Search for the cell housing the specified text and yield its [x, y] center coordinate. 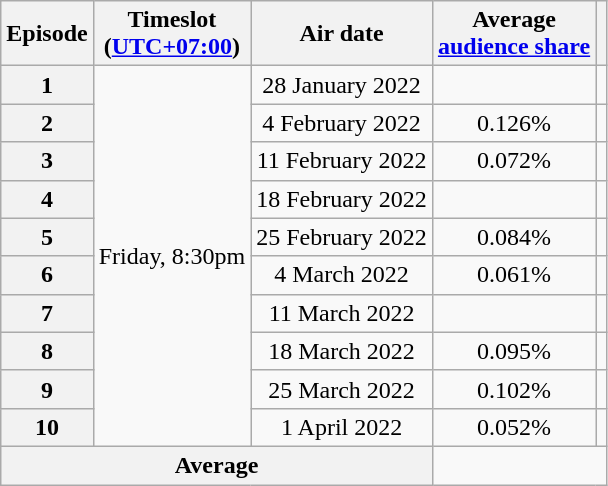
Episode [47, 34]
Averageaudience share [514, 34]
5 [47, 237]
18 February 2022 [342, 199]
6 [47, 275]
0.095% [514, 351]
0.072% [514, 161]
9 [47, 389]
1 April 2022 [342, 427]
4 February 2022 [342, 123]
3 [47, 161]
1 [47, 85]
10 [47, 427]
11 March 2022 [342, 313]
0.052% [514, 427]
Timeslot(UTC+07:00) [172, 34]
Average [217, 465]
0.126% [514, 123]
25 February 2022 [342, 237]
7 [47, 313]
8 [47, 351]
0.102% [514, 389]
4 [47, 199]
28 January 2022 [342, 85]
18 March 2022 [342, 351]
Air date [342, 34]
2 [47, 123]
11 February 2022 [342, 161]
0.084% [514, 237]
25 March 2022 [342, 389]
Friday, 8:30pm [172, 256]
0.061% [514, 275]
4 March 2022 [342, 275]
